Provide the (x, y) coordinate of the cell's center where the given text is located.  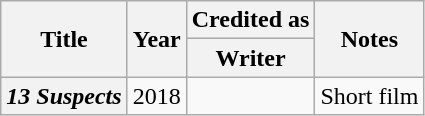
Writer (250, 58)
Title (64, 39)
13 Suspects (64, 96)
Short film (370, 96)
2018 (156, 96)
Notes (370, 39)
Year (156, 39)
Credited as (250, 20)
